Extract the (x, y) coordinate from the center of the cell holding the provided text.  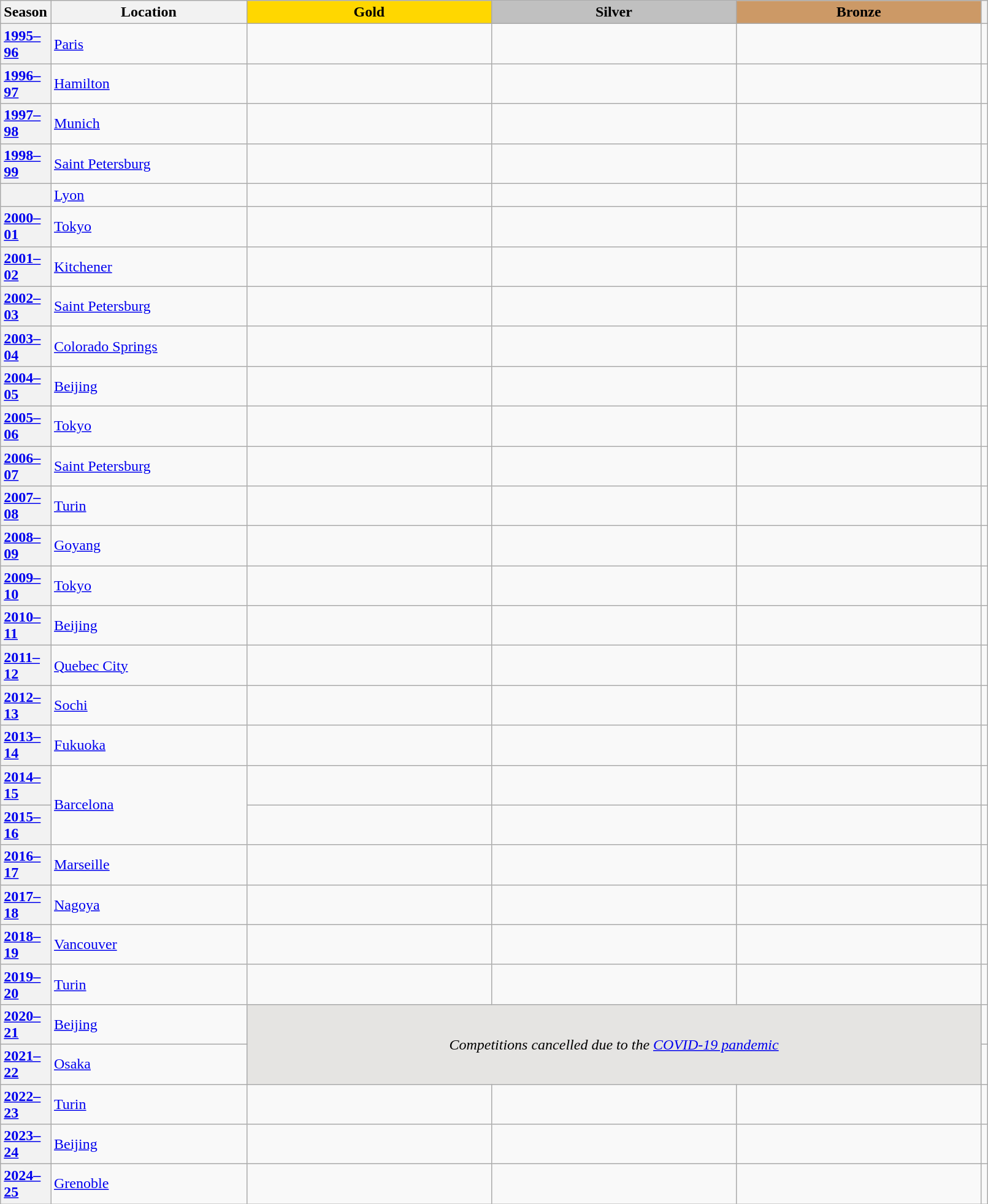
Hamilton (148, 83)
Kitchener (148, 266)
Colorado Springs (148, 346)
2010–11 (26, 625)
Paris (148, 44)
2017–18 (26, 905)
1998–99 (26, 163)
Gold (369, 12)
1997–98 (26, 124)
Sochi (148, 705)
2014–15 (26, 785)
2003–04 (26, 346)
1995–96 (26, 44)
Quebec City (148, 666)
Barcelona (148, 805)
Munich (148, 124)
Nagoya (148, 905)
Bronze (859, 12)
2016–17 (26, 864)
Marseille (148, 864)
2015–16 (26, 825)
2000–01 (26, 227)
2008–09 (26, 546)
2013–14 (26, 745)
Grenoble (148, 1184)
2024–25 (26, 1184)
2006–07 (26, 466)
Goyang (148, 546)
2002–03 (26, 307)
2023–24 (26, 1144)
2018–19 (26, 944)
2009–10 (26, 586)
2011–12 (26, 666)
Season (26, 12)
2007–08 (26, 506)
2012–13 (26, 705)
Vancouver (148, 944)
1996–97 (26, 83)
2004–05 (26, 386)
2020–21 (26, 1024)
Silver (613, 12)
Osaka (148, 1064)
Fukuoka (148, 745)
2022–23 (26, 1103)
Location (148, 12)
Competitions cancelled due to the COVID-19 pandemic (613, 1044)
2001–02 (26, 266)
2019–20 (26, 985)
Lyon (148, 195)
2021–22 (26, 1064)
2005–06 (26, 425)
